Provide the [X, Y] coordinate of the cell's center where the given text is located.  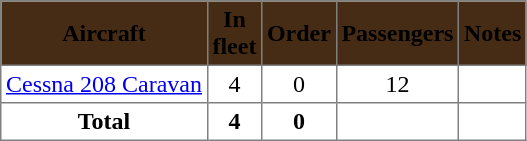
Notes [493, 33]
Aircraft [104, 33]
Total [104, 122]
12 [397, 84]
Order [299, 33]
Cessna 208 Caravan [104, 84]
In fleet [234, 33]
Passengers [397, 33]
